Identify which cell holds the provided text, then report its [X, Y] central coordinate. 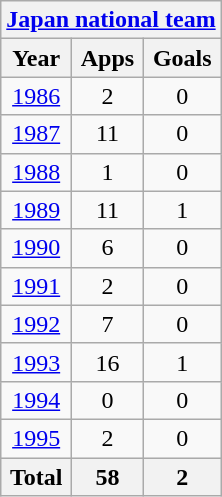
1992 [36, 324]
1986 [36, 96]
Apps [108, 58]
Japan national team [111, 20]
1991 [36, 286]
Goals [182, 58]
6 [108, 248]
Total [36, 477]
1994 [36, 400]
16 [108, 362]
7 [108, 324]
58 [108, 477]
1988 [36, 172]
1989 [36, 210]
1993 [36, 362]
1987 [36, 134]
1990 [36, 248]
1995 [36, 438]
Year [36, 58]
